Capture the cell that displays the provided text and extract its [x, y] central coordinate. 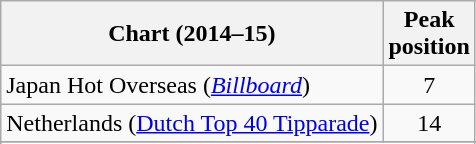
Japan Hot Overseas (Billboard) [192, 85]
Chart (2014–15) [192, 34]
7 [429, 85]
Netherlands (Dutch Top 40 Tipparade) [192, 123]
14 [429, 123]
Peakposition [429, 34]
